Extract the (x, y) coordinate from the center of the cell holding the provided text.  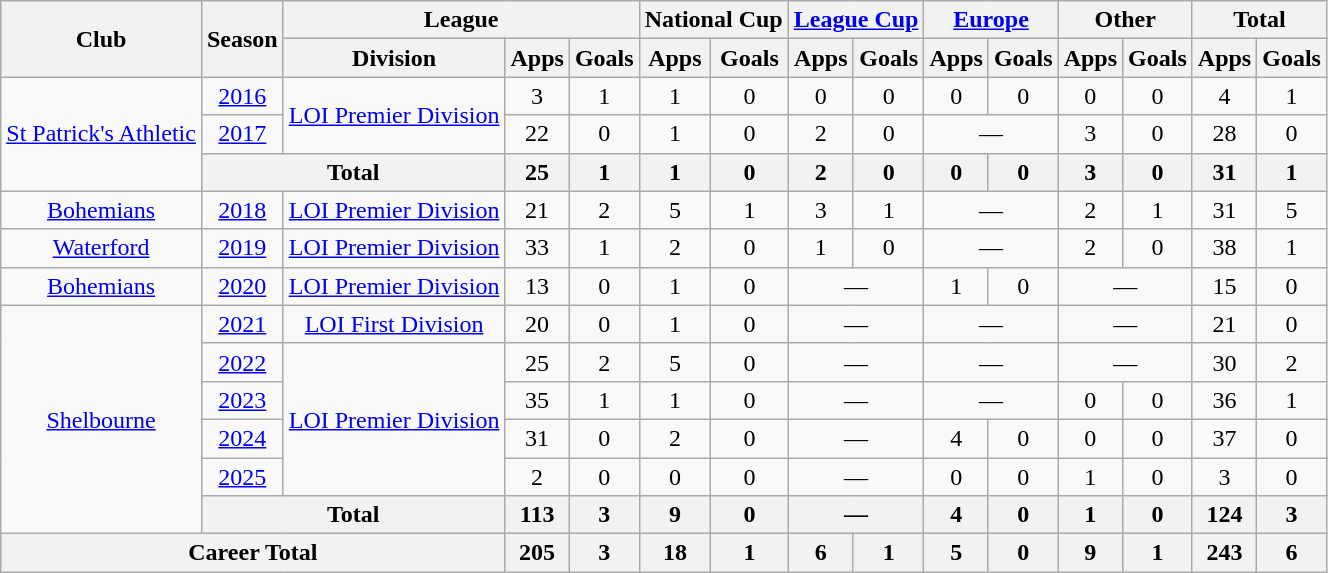
243 (1224, 553)
38 (1224, 248)
St Patrick's Athletic (102, 134)
National Cup (714, 20)
2020 (242, 286)
Waterford (102, 248)
15 (1224, 286)
20 (537, 324)
League Cup (856, 20)
2022 (242, 362)
205 (537, 553)
2023 (242, 400)
36 (1224, 400)
2016 (242, 96)
28 (1224, 134)
18 (675, 553)
13 (537, 286)
22 (537, 134)
2024 (242, 438)
113 (537, 515)
37 (1224, 438)
2019 (242, 248)
Other (1125, 20)
2017 (242, 134)
LOI First Division (394, 324)
Europe (991, 20)
35 (537, 400)
Club (102, 39)
2018 (242, 210)
Division (394, 58)
Career Total (253, 553)
Season (242, 39)
30 (1224, 362)
League (461, 20)
124 (1224, 515)
2021 (242, 324)
Shelbourne (102, 419)
2025 (242, 477)
33 (537, 248)
